Search for the cell housing the specified text and yield its [X, Y] center coordinate. 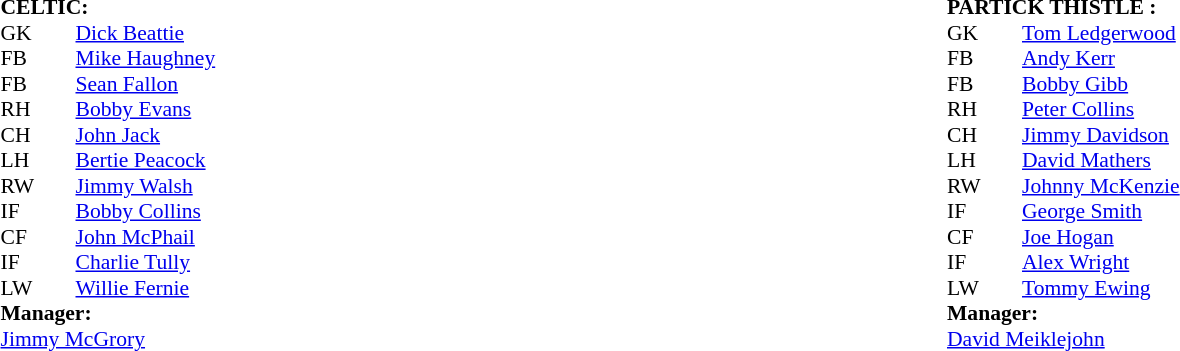
Johnny McKenzie [1101, 186]
Joe Hogan [1101, 237]
Jimmy Walsh [146, 186]
John McPhail [146, 237]
Charlie Tully [146, 263]
Bobby Collins [146, 211]
Bertie Peacock [146, 161]
Peter Collins [1101, 109]
Dick Beattie [146, 33]
Andy Kerr [1101, 59]
Bobby Gibb [1101, 84]
John Jack [146, 135]
Willie Fernie [146, 288]
George Smith [1101, 211]
Bobby Evans [146, 109]
Alex Wright [1101, 263]
Mike Haughney [146, 59]
Tom Ledgerwood [1101, 33]
Jimmy Davidson [1101, 135]
Sean Fallon [146, 84]
Tommy Ewing [1101, 288]
David Mathers [1101, 161]
